Output the [x, y] coordinate of the center of the cell containing the given text.  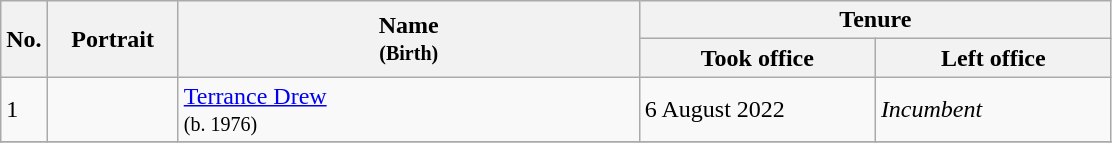
Took office [757, 58]
Tenure [875, 20]
Name(Birth) [408, 39]
Incumbent [993, 110]
Portrait [112, 39]
No. [24, 39]
Terrance Drew(b. 1976) [408, 110]
Left office [993, 58]
1 [24, 110]
6 August 2022 [757, 110]
